From the cell containing the given text, extract its center point as [x, y] coordinate. 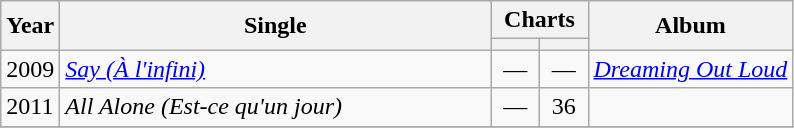
36 [564, 107]
Dreaming Out Loud [690, 69]
Charts [540, 20]
2009 [30, 69]
All Alone (Est-ce qu'un jour) [276, 107]
2011 [30, 107]
Album [690, 26]
Say (À l'infini) [276, 69]
Single [276, 26]
Year [30, 26]
